Scan for the cell matching the given text and deliver its (x, y) coordinate at center. 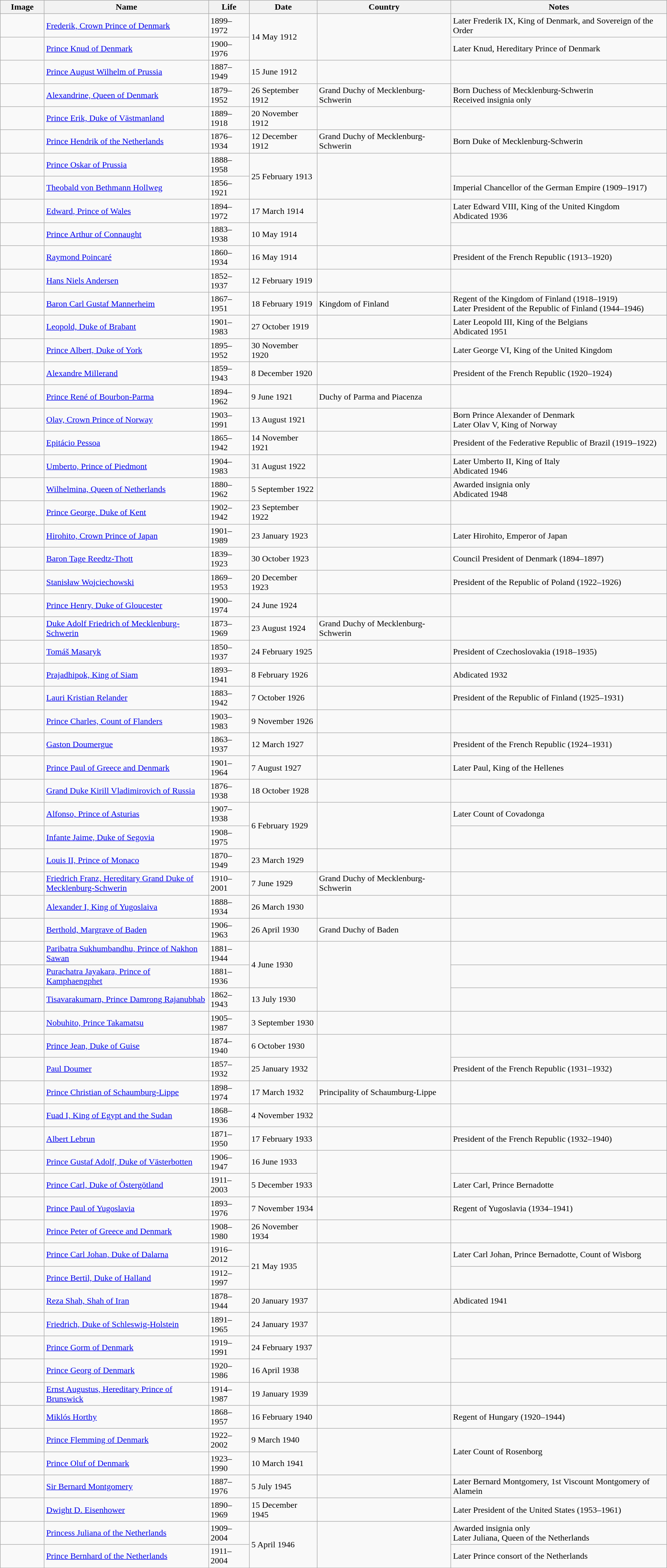
26 November 1934 (283, 1231)
1868–1957 (229, 1417)
Later Carl, Prince Bernadotte (559, 1185)
1894–1972 (229, 211)
1908–1980 (229, 1231)
Prince Oskar of Prussia (126, 165)
Life (229, 7)
9 November 1926 (283, 721)
1900–1976 (229, 48)
Regent of Hungary (1920–1944) (559, 1417)
Prince Erik, Duke of Västmanland (126, 118)
Prajadhipok, King of Siam (126, 675)
4 November 1932 (283, 1116)
1850–1937 (229, 652)
Wilhelmina, Queen of Netherlands (126, 489)
1859–1943 (229, 374)
President of the French Republic (1931–1932) (559, 1069)
Leopold, Duke of Brabant (126, 327)
Albert Lebrun (126, 1138)
8 February 1926 (283, 675)
1898–1974 (229, 1092)
Principality of Schaumburg-Lippe (384, 1092)
4 June 1930 (283, 965)
Prince Paul of Greece and Denmark (126, 768)
7 August 1927 (283, 768)
Later Carl Johan, Prince Bernadotte, Count of Wisborg (559, 1255)
Olav, Crown Prince of Norway (126, 420)
Later President of the United States (1953–1961) (559, 1510)
Prince Charles, Count of Flanders (126, 721)
Later Leopold III, King of the BelgiansAbdicated 1951 (559, 327)
Stanisław Wojciechowski (126, 582)
1881–1944 (229, 953)
1906–1963 (229, 930)
1901–1983 (229, 327)
7 October 1926 (283, 698)
1891–1965 (229, 1324)
1911–2003 (229, 1185)
16 June 1933 (283, 1162)
1873–1969 (229, 628)
Sir Bernard Montgomery (126, 1486)
7 June 1929 (283, 883)
Prince Bernhard of the Netherlands (126, 1556)
Purachatra Jayakara, Prince of Kamphaengphet (126, 976)
1919–1991 (229, 1347)
Born Duke of Mecklenburg-Schwerin (559, 141)
15 December 1945 (283, 1510)
1899–1972 (229, 26)
Reza Shah, Shah of Iran (126, 1301)
7 November 1934 (283, 1208)
President of the Federative Republic of Brazil (1919–1922) (559, 443)
Grand Duke Kirill Vladimirovich of Russia (126, 791)
Duke Adolf Friedrich of Mecklenburg-Schwerin (126, 628)
1868–1936 (229, 1116)
Baron Carl Gustaf Mannerheim (126, 304)
1860–1934 (229, 257)
Princess Juliana of the Netherlands (126, 1533)
President of the French Republic (1920–1924) (559, 374)
Kingdom of Finland (384, 304)
24 February 1937 (283, 1347)
Alexander I, King of Yugoslaiva (126, 907)
13 July 1930 (283, 999)
20 November 1912 (283, 118)
Alexandre Millerand (126, 374)
1863–1937 (229, 744)
President of the French Republic (1932–1940) (559, 1138)
1903–1983 (229, 721)
Abdicated 1941 (559, 1301)
24 February 1925 (283, 652)
1905–1987 (229, 1022)
Notes (559, 7)
25 January 1932 (283, 1069)
President of the French Republic (1924–1931) (559, 744)
Prince Oluf of Denmark (126, 1464)
1867–1951 (229, 304)
1901–1964 (229, 768)
1894–1962 (229, 396)
Prince Peter of Greece and Denmark (126, 1231)
1906–1947 (229, 1162)
Fuad I, King of Egypt and the Sudan (126, 1116)
1876–1934 (229, 141)
Later Prince consort of the Netherlands (559, 1556)
14 May 1912 (283, 37)
Date (283, 7)
Prince Knud of Denmark (126, 48)
Prince Albert, Duke of York (126, 350)
1893–1976 (229, 1208)
Prince Hendrik of the Netherlands (126, 141)
3 September 1930 (283, 1022)
1880–1962 (229, 489)
Prince Henry, Duke of Gloucester (126, 605)
13 August 1921 (283, 420)
16 May 1914 (283, 257)
Prince Jean, Duke of Guise (126, 1046)
Prince Carl Johan, Duke of Dalarna (126, 1255)
1887–1976 (229, 1486)
Prince Carl, Duke of Östergötland (126, 1185)
1852–1937 (229, 280)
25 February 1913 (283, 176)
5 April 1946 (283, 1544)
Raymond Poincaré (126, 257)
1888–1934 (229, 907)
Later Count of Rosenborg (559, 1452)
1870–1949 (229, 860)
President of Czechoslovakia (1918–1935) (559, 652)
Country (384, 7)
30 November 1920 (283, 350)
1893–1941 (229, 675)
16 February 1940 (283, 1417)
President of the Republic of Poland (1922–1926) (559, 582)
1912–1997 (229, 1277)
Later Umberto II, King of ItalyAbdicated 1946 (559, 466)
1865–1942 (229, 443)
Imperial Chancellor of the German Empire (1909–1917) (559, 187)
Prince Paul of Yugoslavia (126, 1208)
Regent of Yugoslavia (1934–1941) (559, 1208)
12 December 1912 (283, 141)
1909–2004 (229, 1533)
1874–1940 (229, 1046)
Later Paul, King of the Hellenes (559, 768)
Prince George, Duke of Kent (126, 513)
Frederik, Crown Prince of Denmark (126, 26)
Later Count of Covadonga (559, 814)
Prince Gorm of Denmark (126, 1347)
12 March 1927 (283, 744)
1862–1943 (229, 999)
Hirohito, Crown Prince of Japan (126, 535)
1888–1958 (229, 165)
Awarded insignia onlyLater Juliana, Queen of the Netherlands (559, 1533)
Prince René of Bourbon-Parma (126, 396)
18 February 1919 (283, 304)
Prince Flemming of Denmark (126, 1440)
15 June 1912 (283, 72)
1923–1990 (229, 1464)
Regent of the Kingdom of Finland (1918–1919)Later President of the Republic of Finland (1944–1946) (559, 304)
Friedrich, Duke of Schleswig-Holstein (126, 1324)
Dwight D. Eisenhower (126, 1510)
16 April 1938 (283, 1370)
Prince Georg of Denmark (126, 1370)
1869–1953 (229, 582)
Miklós Horthy (126, 1417)
Epitácio Pessoa (126, 443)
Duchy of Parma and Piacenza (384, 396)
12 February 1919 (283, 280)
1857–1932 (229, 1069)
23 January 1923 (283, 535)
21 May 1935 (283, 1266)
Paul Doumer (126, 1069)
Paribatra Sukhumbandhu, Prince of Nakhon Sawan (126, 953)
Ernst Augustus, Hereditary Prince of Brunswick (126, 1394)
Later Bernard Montgomery, 1st Viscount Montgomery of Alamein (559, 1486)
Prince Arthur of Connaught (126, 234)
17 March 1914 (283, 211)
1903–1991 (229, 420)
Council President of Denmark (1894–1897) (559, 559)
5 December 1933 (283, 1185)
9 March 1940 (283, 1440)
1900–1974 (229, 605)
1908–1975 (229, 837)
5 July 1945 (283, 1486)
18 October 1928 (283, 791)
1916–2012 (229, 1255)
23 September 1922 (283, 513)
President of the French Republic (1913–1920) (559, 257)
Later George VI, King of the United Kingdom (559, 350)
17 February 1933 (283, 1138)
Lauri Kristian Relander (126, 698)
1922–2002 (229, 1440)
1856–1921 (229, 187)
1879–1952 (229, 95)
Later Knud, Hereditary Prince of Denmark (559, 48)
20 January 1937 (283, 1301)
Later Edward VIII, King of the United KingdomAbdicated 1936 (559, 211)
Hans Niels Andersen (126, 280)
Awarded insignia onlyAbdicated 1948 (559, 489)
10 March 1941 (283, 1464)
24 January 1937 (283, 1324)
23 March 1929 (283, 860)
23 August 1924 (283, 628)
17 March 1932 (283, 1092)
1911–2004 (229, 1556)
Abdicated 1932 (559, 675)
Prince Gustaf Adolf, Duke of Västerbotten (126, 1162)
Berthold, Margrave of Baden (126, 930)
Prince Christian of Schaumburg-Lippe (126, 1092)
1910–2001 (229, 883)
Edward, Prince of Wales (126, 211)
8 December 1920 (283, 374)
31 August 1922 (283, 466)
Image (22, 7)
Born Prince Alexander of DenmarkLater Olav V, King of Norway (559, 420)
1889–1918 (229, 118)
Tomáš Masaryk (126, 652)
Nobuhito, Prince Takamatsu (126, 1022)
26 April 1930 (283, 930)
1902–1942 (229, 513)
1871–1950 (229, 1138)
Gaston Doumergue (126, 744)
1914–1987 (229, 1394)
10 May 1914 (283, 234)
1890–1969 (229, 1510)
30 October 1923 (283, 559)
24 June 1924 (283, 605)
14 November 1921 (283, 443)
Alexandrine, Queen of Denmark (126, 95)
27 October 1919 (283, 327)
19 January 1939 (283, 1394)
Tisavarakumarn, Prince Damrong Rajanubhab (126, 999)
Alfonso, Prince of Asturias (126, 814)
Theobald von Bethmann Hollweg (126, 187)
Infante Jaime, Duke of Segovia (126, 837)
Friedrich Franz, Hereditary Grand Duke of Mecklenburg-Schwerin (126, 883)
6 October 1930 (283, 1046)
26 September 1912 (283, 95)
1904–1983 (229, 466)
1907–1938 (229, 814)
6 February 1929 (283, 826)
1839–1923 (229, 559)
1883–1938 (229, 234)
Umberto, Prince of Piedmont (126, 466)
1901–1989 (229, 535)
President of the Republic of Finland (1925–1931) (559, 698)
1920–1986 (229, 1370)
Louis II, Prince of Monaco (126, 860)
Grand Duchy of Baden (384, 930)
Prince August Wilhelm of Prussia (126, 72)
Later Hirohito, Emperor of Japan (559, 535)
Prince Bertil, Duke of Halland (126, 1277)
Born Duchess of Mecklenburg-SchwerinReceived insignia only (559, 95)
1883–1942 (229, 698)
Baron Tage Reedtz-Thott (126, 559)
1887–1949 (229, 72)
9 June 1921 (283, 396)
1895–1952 (229, 350)
20 December 1923 (283, 582)
1881–1936 (229, 976)
26 March 1930 (283, 907)
Later Frederik IX, King of Denmark, and Sovereign of the Order (559, 26)
1878–1944 (229, 1301)
Name (126, 7)
1876–1938 (229, 791)
5 September 1922 (283, 489)
